Detect which cell encompasses the target text, then output its (X, Y) center coordinate. 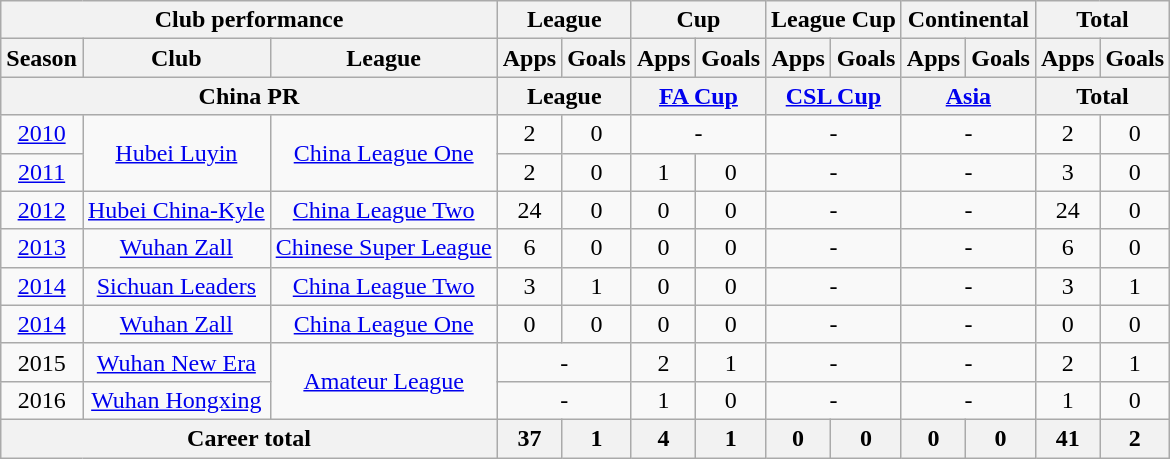
China PR (249, 96)
2016 (42, 400)
2011 (42, 172)
2012 (42, 210)
Amateur League (384, 381)
Hubei Luyin (176, 153)
League Cup (834, 20)
Cup (698, 20)
37 (529, 438)
Sichuan Leaders (176, 286)
41 (1067, 438)
2013 (42, 248)
FA Cup (698, 96)
Season (42, 58)
Continental (968, 20)
Club (176, 58)
Asia (968, 96)
2010 (42, 134)
Club performance (249, 20)
2015 (42, 362)
Wuhan New Era (176, 362)
Career total (249, 438)
Chinese Super League (384, 248)
CSL Cup (834, 96)
Hubei China-Kyle (176, 210)
Wuhan Hongxing (176, 400)
4 (663, 438)
